Provide the (X, Y) coordinate of the cell's center where the given text is located.  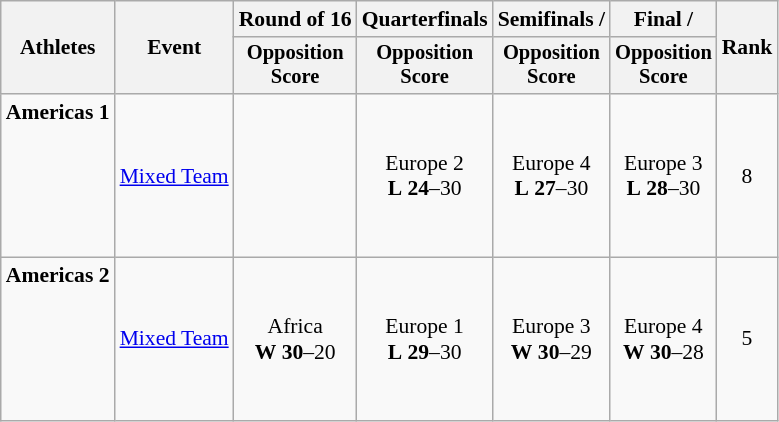
Americas 1 (58, 176)
8 (748, 176)
Athletes (58, 48)
Semifinals / (552, 19)
Final / (664, 19)
Rank (748, 48)
AfricaW 30–20 (296, 340)
Quarterfinals (425, 19)
Europe 3L 28–30 (664, 176)
Europe 2L 24–30 (425, 176)
Event (174, 48)
5 (748, 340)
Europe 1L 29–30 (425, 340)
Europe 3W 30–29 (552, 340)
Europe 4W 30–28 (664, 340)
Europe 4L 27–30 (552, 176)
Round of 16 (296, 19)
Americas 2 (58, 340)
